Return (x, y) of the center of cell containing provided text 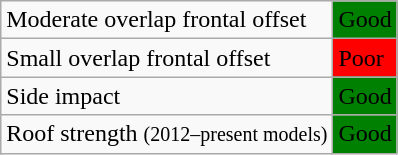
Poor (365, 58)
Small overlap frontal offset (167, 58)
Side impact (167, 96)
Moderate overlap frontal offset (167, 20)
Roof strength (2012–present models) (167, 134)
